Identify which cell holds the provided text, then report its [x, y] central coordinate. 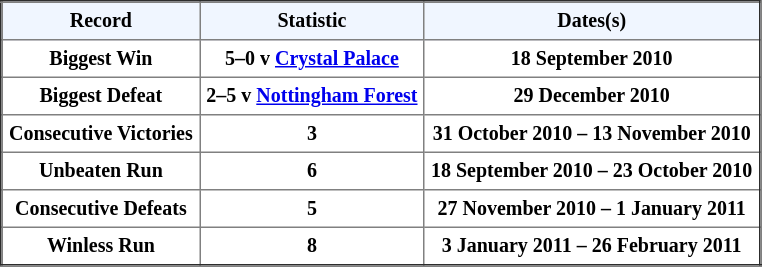
18 September 2010 – 23 October 2010 [592, 171]
8 [312, 246]
Biggest Defeat [101, 96]
Dates(s) [592, 21]
Statistic [312, 21]
31 October 2010 – 13 November 2010 [592, 134]
3 January 2011 – 26 February 2011 [592, 246]
5–0 v Crystal Palace [312, 59]
Biggest Win [101, 59]
29 December 2010 [592, 96]
Record [101, 21]
3 [312, 134]
2–5 v Nottingham Forest [312, 96]
Consecutive Victories [101, 134]
Unbeaten Run [101, 171]
6 [312, 171]
Consecutive Defeats [101, 209]
Winless Run [101, 246]
27 November 2010 – 1 January 2011 [592, 209]
18 September 2010 [592, 59]
5 [312, 209]
